Provide the (x, y) coordinate of the cell's center where the given text is located.  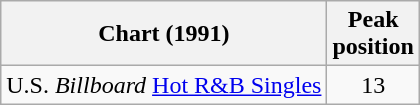
Peakposition (373, 34)
Chart (1991) (164, 34)
U.S. Billboard Hot R&B Singles (164, 85)
13 (373, 85)
